Determine the [X, Y] coordinate at the center of the cell enclosing the given text.  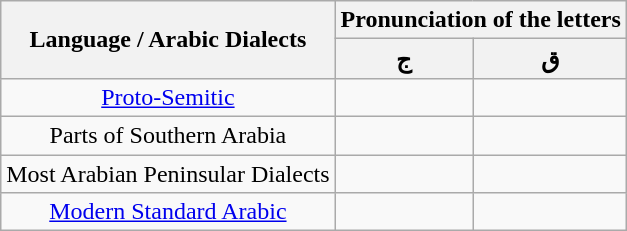
Pronunciation of the letters [480, 20]
ق [550, 59]
Most Arabian Peninsular Dialects [168, 173]
ج [404, 59]
Modern Standard Arabic [168, 212]
Language / Arabic Dialects [168, 40]
Proto-Semitic [168, 97]
Parts of Southern Arabia [168, 135]
